Identify which cell holds the provided text, then report its [X, Y] central coordinate. 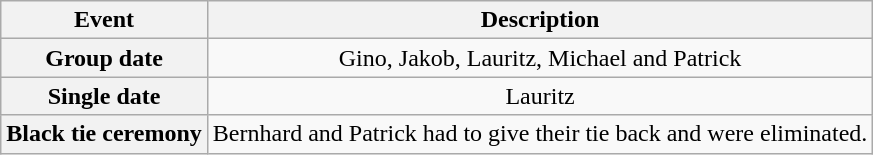
Lauritz [540, 96]
Bernhard and Patrick had to give their tie back and were eliminated. [540, 134]
Single date [104, 96]
Description [540, 20]
Event [104, 20]
Gino, Jakob, Lauritz, Michael and Patrick [540, 58]
Group date [104, 58]
Black tie ceremony [104, 134]
